Locate the cell with the specified text and output its [X, Y] center coordinate. 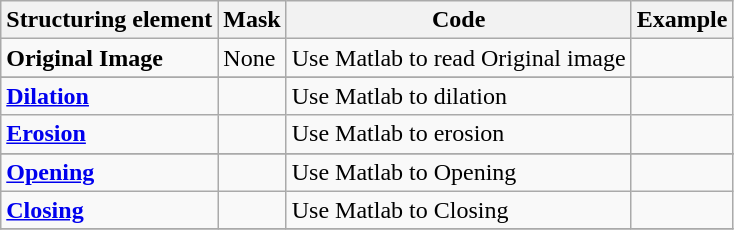
Erosion [110, 134]
Mask [252, 20]
Original Image [110, 58]
Structuring element [110, 20]
Use Matlab to dilation [458, 96]
Use Matlab to erosion [458, 134]
Opening [110, 172]
Dilation [110, 96]
Use Matlab to Closing [458, 210]
Code [458, 20]
Example [682, 20]
None [252, 58]
Closing [110, 210]
Use Matlab to Opening [458, 172]
Use Matlab to read Original image [458, 58]
